Scan for the cell matching the given text and deliver its [x, y] coordinate at center. 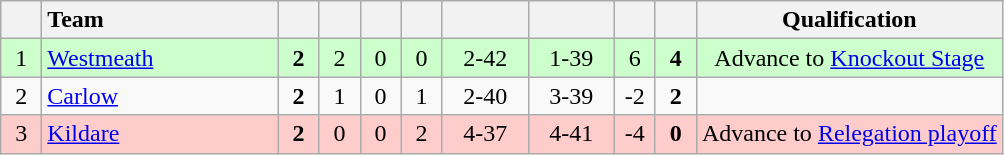
Team [160, 20]
Carlow [160, 96]
4-37 [485, 134]
Kildare [160, 134]
6 [634, 58]
2-42 [485, 58]
Advance to Knockout Stage [849, 58]
-2 [634, 96]
1-39 [571, 58]
2-40 [485, 96]
Advance to Relegation playoff [849, 134]
-4 [634, 134]
4 [676, 58]
3 [22, 134]
Qualification [849, 20]
3-39 [571, 96]
Westmeath [160, 58]
4-41 [571, 134]
